Return [X, Y] of the center of cell containing provided text 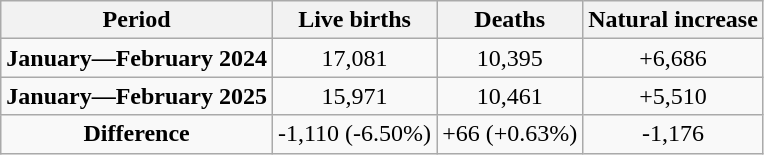
-1,176 [674, 134]
Natural increase [674, 20]
Difference [137, 134]
15,971 [354, 96]
Live births [354, 20]
+6,686 [674, 58]
10,395 [510, 58]
Deaths [510, 20]
10,461 [510, 96]
17,081 [354, 58]
Period [137, 20]
January—February 2024 [137, 58]
January—February 2025 [137, 96]
+5,510 [674, 96]
+66 (+0.63%) [510, 134]
-1,110 (-6.50%) [354, 134]
